Identify which cell holds the provided text, then report its (x, y) central coordinate. 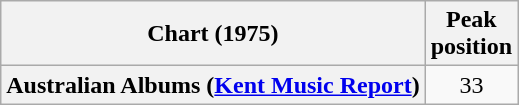
33 (471, 85)
Australian Albums (Kent Music Report) (213, 85)
Peakposition (471, 34)
Chart (1975) (213, 34)
